Detect which cell encompasses the target text, then output its (x, y) center coordinate. 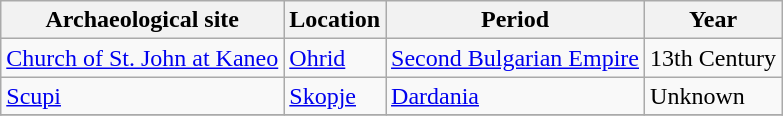
Dardania (516, 96)
Archaeological site (142, 20)
Location (335, 20)
Scupi (142, 96)
Church of St. John at Kaneo (142, 58)
Second Bulgarian Empire (516, 58)
13th Century (714, 58)
Year (714, 20)
Period (516, 20)
Ohrid (335, 58)
Unknown (714, 96)
Skopje (335, 96)
